Locate the cell with the specified text and output its (x, y) center coordinate. 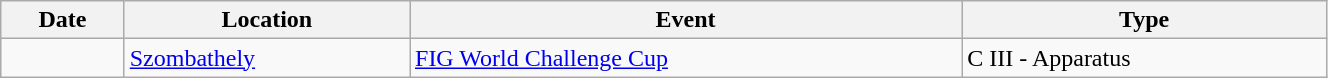
C III - Apparatus (1144, 58)
Event (686, 20)
FIG World Challenge Cup (686, 58)
Type (1144, 20)
Date (62, 20)
Szombathely (266, 58)
Location (266, 20)
